Scan for the cell matching the given text and deliver its (x, y) coordinate at center. 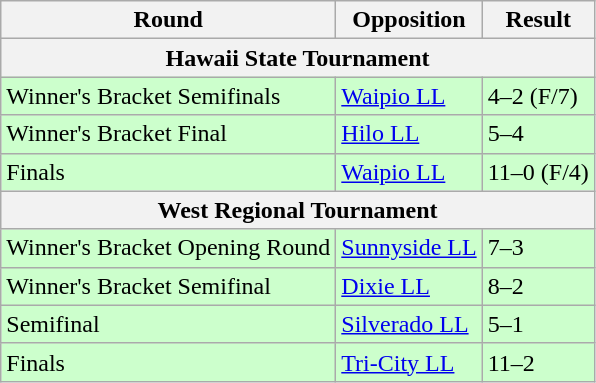
West Regional Tournament (298, 210)
Winner's Bracket Opening Round (168, 248)
Winner's Bracket Semifinals (168, 96)
Silverado LL (409, 324)
Hilo LL (409, 134)
Round (168, 20)
4–2 (F/7) (538, 96)
5–1 (538, 324)
Hawaii State Tournament (298, 58)
Tri-City LL (409, 362)
Opposition (409, 20)
11–0 (F/4) (538, 172)
Semifinal (168, 324)
11–2 (538, 362)
7–3 (538, 248)
8–2 (538, 286)
Result (538, 20)
Dixie LL (409, 286)
5–4 (538, 134)
Winner's Bracket Final (168, 134)
Sunnyside LL (409, 248)
Winner's Bracket Semifinal (168, 286)
